Locate the cell with the specified text and output its (x, y) center coordinate. 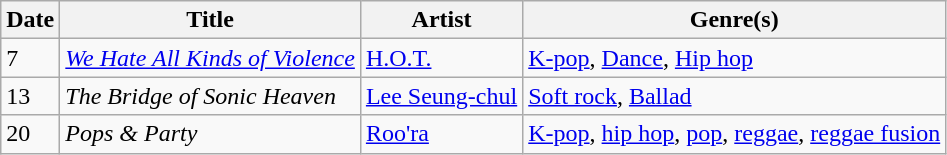
Roo'ra (441, 134)
Pops & Party (210, 134)
Genre(s) (734, 20)
Lee Seung-chul (441, 96)
Artist (441, 20)
We Hate All Kinds of Violence (210, 58)
K-pop, hip hop, pop, reggae, reggae fusion (734, 134)
K-pop, Dance, Hip hop (734, 58)
Date (30, 20)
Title (210, 20)
The Bridge of Sonic Heaven (210, 96)
13 (30, 96)
20 (30, 134)
Soft rock, Ballad (734, 96)
H.O.T. (441, 58)
7 (30, 58)
